Find where the given text appears and provide that cell's center as (X, Y) coordinate. 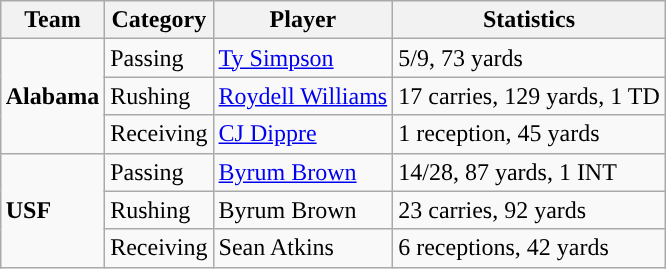
Alabama (52, 96)
Statistics (530, 20)
6 receptions, 42 yards (530, 248)
23 carries, 92 yards (530, 210)
Roydell Williams (303, 96)
5/9, 73 yards (530, 58)
17 carries, 129 yards, 1 TD (530, 96)
USF (52, 210)
Player (303, 20)
14/28, 87 yards, 1 INT (530, 172)
Sean Atkins (303, 248)
Ty Simpson (303, 58)
Team (52, 20)
1 reception, 45 yards (530, 134)
CJ Dippre (303, 134)
Category (159, 20)
